Locate the cell with the specified text and output its [x, y] center coordinate. 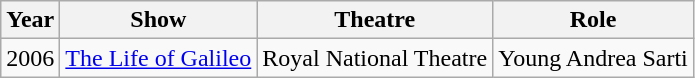
Year [30, 20]
Theatre [375, 20]
Show [158, 20]
Royal National Theatre [375, 58]
2006 [30, 58]
Young Andrea Sarti [594, 58]
Role [594, 20]
The Life of Galileo [158, 58]
